Provide the (X, Y) coordinate of the cell's center where the given text is located.  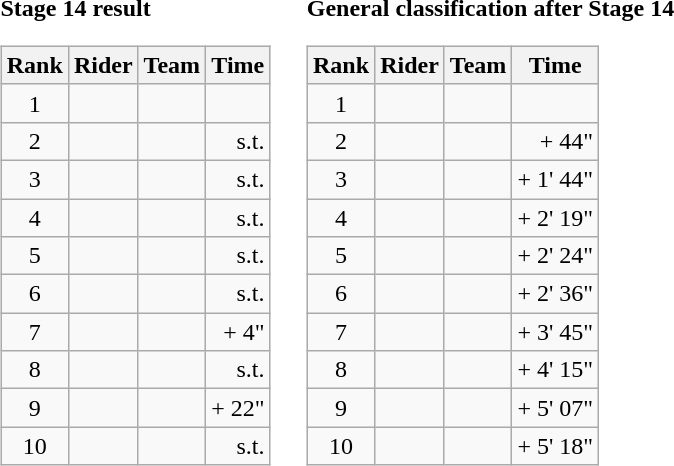
+ 1' 44" (556, 179)
+ 4' 15" (556, 370)
+ 22" (238, 408)
+ 2' 19" (556, 217)
+ 4" (238, 332)
+ 44" (556, 141)
+ 5' 18" (556, 446)
+ 3' 45" (556, 332)
+ 5' 07" (556, 408)
+ 2' 24" (556, 256)
+ 2' 36" (556, 294)
